Scan for the cell matching the given text and deliver its [X, Y] coordinate at center. 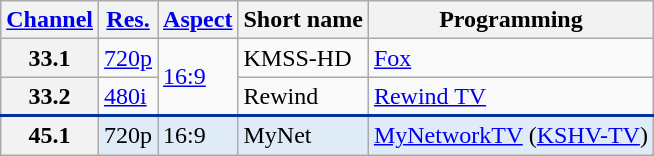
Programming [510, 20]
Fox [510, 58]
Short name [303, 20]
MyNetworkTV (KSHV-TV) [510, 136]
33.1 [50, 58]
480i [128, 96]
Rewind TV [510, 96]
Aspect [198, 20]
45.1 [50, 136]
MyNet [303, 136]
Rewind [303, 96]
Res. [128, 20]
Channel [50, 20]
33.2 [50, 96]
KMSS-HD [303, 58]
